Identify which cell holds the provided text, then report its (x, y) central coordinate. 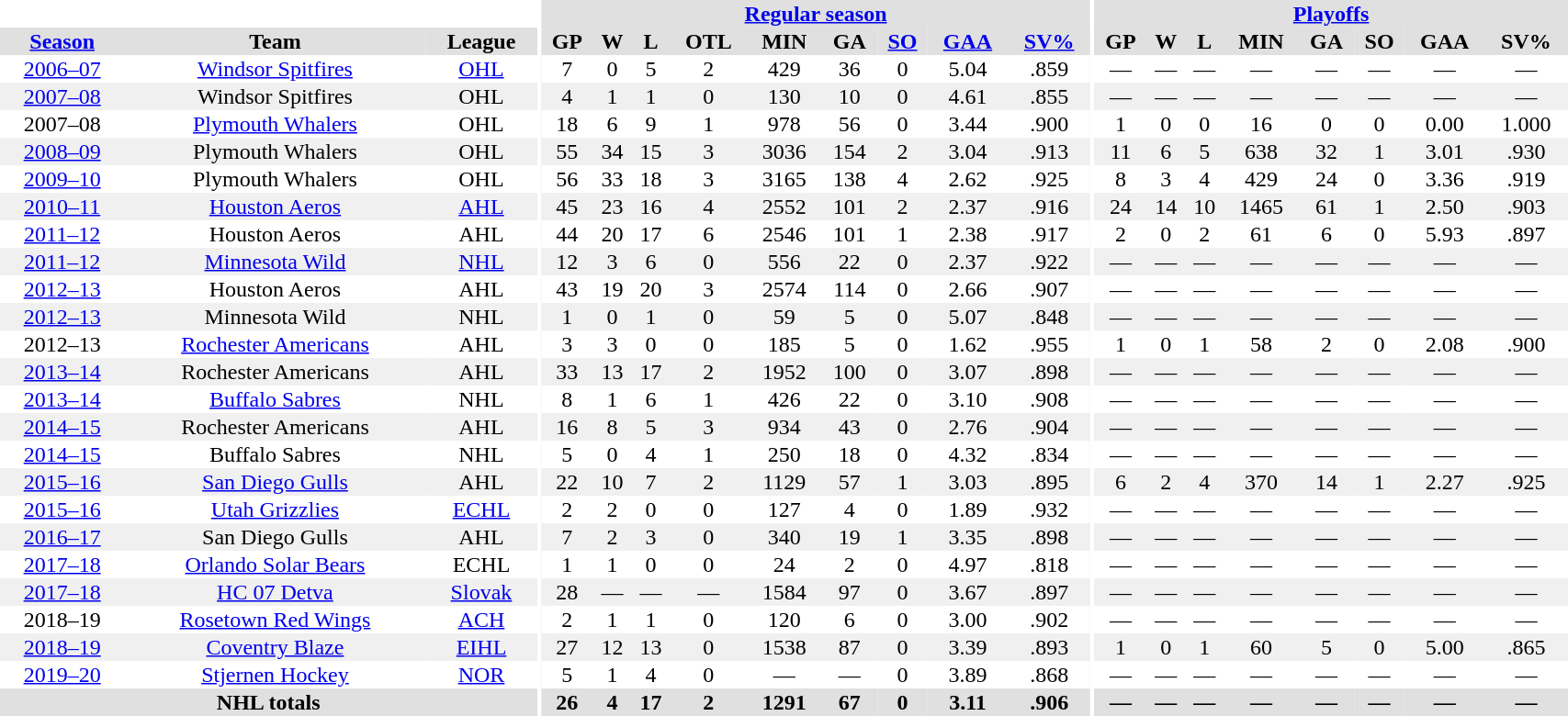
250 (784, 454)
27 (568, 647)
2.08 (1445, 344)
2546 (784, 234)
26 (568, 702)
.855 (1049, 96)
36 (851, 69)
67 (851, 702)
15 (651, 151)
2.38 (968, 234)
Stjernen Hockey (275, 675)
Playoffs (1332, 14)
3.01 (1445, 151)
Slovak (481, 592)
3.00 (968, 620)
185 (784, 344)
87 (851, 647)
3165 (784, 179)
.865 (1526, 647)
556 (784, 262)
55 (568, 151)
154 (851, 151)
.859 (1049, 69)
1952 (784, 372)
1584 (784, 592)
59 (784, 317)
.913 (1049, 151)
120 (784, 620)
3036 (784, 151)
Season (62, 41)
1538 (784, 647)
.922 (1049, 262)
3.04 (968, 151)
2.27 (1445, 482)
4.97 (968, 565)
32 (1326, 151)
EIHL (481, 647)
.930 (1526, 151)
.907 (1049, 289)
2008–09 (62, 151)
100 (851, 372)
2009–10 (62, 179)
Rosetown Red Wings (275, 620)
370 (1260, 482)
.916 (1049, 207)
34 (613, 151)
1465 (1260, 207)
426 (784, 399)
.904 (1049, 427)
.893 (1049, 647)
9 (651, 124)
.908 (1049, 399)
3.03 (968, 482)
.955 (1049, 344)
2.62 (968, 179)
45 (568, 207)
638 (1260, 151)
.895 (1049, 482)
NOR (481, 675)
.917 (1049, 234)
3.11 (968, 702)
HC 07 Detva (275, 592)
28 (568, 592)
Regular season (816, 14)
3.07 (968, 372)
0.00 (1445, 124)
ACH (481, 620)
5.93 (1445, 234)
4.61 (968, 96)
2.76 (968, 427)
2.50 (1445, 207)
3.89 (968, 675)
Utah Grizzlies (275, 509)
4.32 (968, 454)
2019–20 (62, 675)
978 (784, 124)
OTL (709, 41)
Orlando Solar Bears (275, 565)
.932 (1049, 509)
.818 (1049, 565)
3.10 (968, 399)
3.35 (968, 537)
130 (784, 96)
.906 (1049, 702)
League (481, 41)
.848 (1049, 317)
Team (275, 41)
57 (851, 482)
60 (1260, 647)
5.07 (968, 317)
934 (784, 427)
NHL totals (268, 702)
2006–07 (62, 69)
3.39 (968, 647)
97 (851, 592)
340 (784, 537)
1291 (784, 702)
1129 (784, 482)
.868 (1049, 675)
5.00 (1445, 647)
114 (851, 289)
1.89 (968, 509)
138 (851, 179)
3.67 (968, 592)
3.36 (1445, 179)
2552 (784, 207)
.902 (1049, 620)
.903 (1526, 207)
58 (1260, 344)
2574 (784, 289)
3.44 (968, 124)
127 (784, 509)
1.000 (1526, 124)
2010–11 (62, 207)
.919 (1526, 179)
44 (568, 234)
1.62 (968, 344)
11 (1121, 151)
5.04 (968, 69)
23 (613, 207)
Coventry Blaze (275, 647)
.834 (1049, 454)
2.66 (968, 289)
2016–17 (62, 537)
